For the text-containing cell, return its midpoint in (x, y) coordinate format. 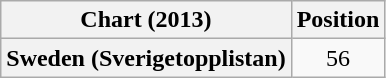
Sweden (Sverigetopplistan) (146, 58)
Chart (2013) (146, 20)
Position (338, 20)
56 (338, 58)
